Scan for the cell matching the given text and deliver its [X, Y] coordinate at center. 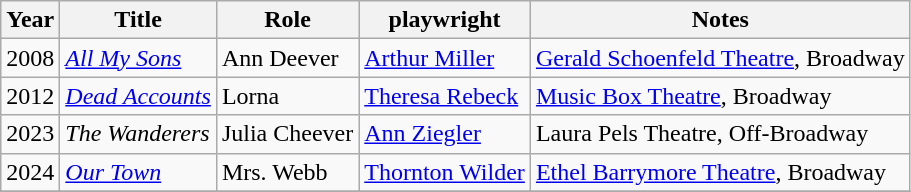
Mrs. Webb [287, 172]
Role [287, 20]
Dead Accounts [138, 96]
All My Sons [138, 58]
Notes [720, 20]
Ann Deever [287, 58]
Thornton Wilder [445, 172]
Julia Cheever [287, 134]
playwright [445, 20]
Our Town [138, 172]
Arthur Miller [445, 58]
2024 [30, 172]
Music Box Theatre, Broadway [720, 96]
Title [138, 20]
Lorna [287, 96]
Theresa Rebeck [445, 96]
2012 [30, 96]
The Wanderers [138, 134]
2008 [30, 58]
Ethel Barrymore Theatre, Broadway [720, 172]
Laura Pels Theatre, Off-Broadway [720, 134]
Gerald Schoenfeld Theatre, Broadway [720, 58]
2023 [30, 134]
Year [30, 20]
Ann Ziegler [445, 134]
